Provide the (x, y) coordinate of the cell's center where the given text is located.  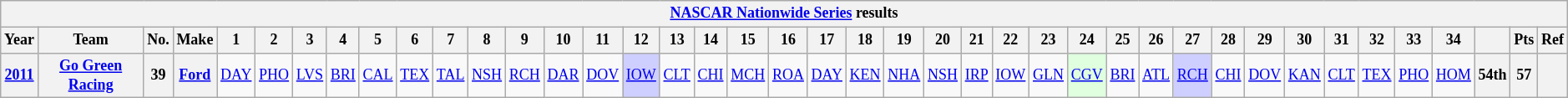
18 (865, 40)
HOM (1454, 75)
16 (788, 40)
NHA (904, 75)
Ref (1553, 40)
7 (451, 40)
39 (159, 75)
ATL (1156, 75)
IRP (977, 75)
19 (904, 40)
MCH (748, 75)
54th (1493, 75)
2 (274, 40)
9 (524, 40)
Make (195, 40)
5 (377, 40)
23 (1049, 40)
CAL (377, 75)
11 (603, 40)
Go Green Racing (90, 75)
CGV (1087, 75)
15 (748, 40)
27 (1192, 40)
33 (1414, 40)
22 (1010, 40)
6 (415, 40)
57 (1525, 75)
ROA (788, 75)
DAR (563, 75)
13 (676, 40)
25 (1122, 40)
24 (1087, 40)
GLN (1049, 75)
2011 (20, 75)
31 (1341, 40)
No. (159, 40)
8 (488, 40)
14 (711, 40)
34 (1454, 40)
1 (236, 40)
LVS (309, 75)
Ford (195, 75)
Team (90, 40)
32 (1377, 40)
17 (827, 40)
4 (342, 40)
KAN (1304, 75)
28 (1228, 40)
12 (641, 40)
3 (309, 40)
Year (20, 40)
Pts (1525, 40)
10 (563, 40)
29 (1265, 40)
20 (943, 40)
TAL (451, 75)
21 (977, 40)
NASCAR Nationwide Series results (784, 13)
26 (1156, 40)
30 (1304, 40)
KEN (865, 75)
